Search for the cell housing the specified text and yield its [X, Y] center coordinate. 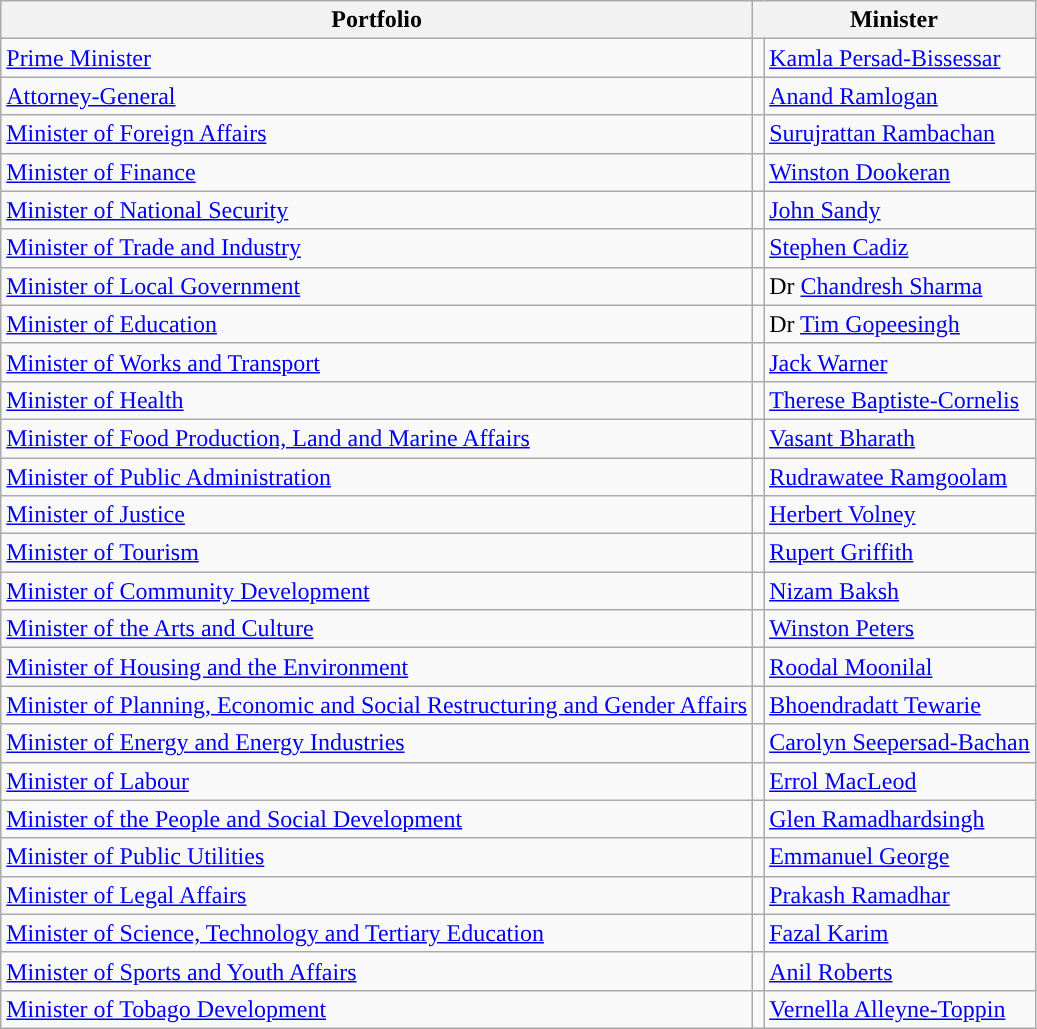
Portfolio [377, 20]
Prakash Ramadhar [900, 895]
Rudrawatee Ramgoolam [900, 477]
Minister of Justice [377, 515]
Minister of Science, Technology and Tertiary Education [377, 933]
Winston Dookeran [900, 172]
Minister of Legal Affairs [377, 895]
Herbert Volney [900, 515]
Minister of Public Administration [377, 477]
Minister of the Arts and Culture [377, 629]
Minister of Food Production, Land and Marine Affairs [377, 438]
Glen Ramadhardsingh [900, 819]
Stephen Cadiz [900, 248]
Minister of Works and Transport [377, 362]
Minister of Labour [377, 781]
Therese Baptiste-Cornelis [900, 400]
Minister of Foreign Affairs [377, 134]
Minister of Public Utilities [377, 857]
Attorney-General [377, 96]
Dr Chandresh Sharma [900, 286]
Minister of the People and Social Development [377, 819]
John Sandy [900, 210]
Minister of Finance [377, 172]
Bhoendradatt Tewarie [900, 705]
Anil Roberts [900, 971]
Emmanuel George [900, 857]
Minister of National Security [377, 210]
Minister of Health [377, 400]
Surujrattan Rambachan [900, 134]
Jack Warner [900, 362]
Prime Minister [377, 58]
Nizam Baksh [900, 591]
Kamla Persad-Bissessar [900, 58]
Minister of Sports and Youth Affairs [377, 971]
Errol MacLeod [900, 781]
Fazal Karim [900, 933]
Winston Peters [900, 629]
Minister of Housing and the Environment [377, 667]
Dr Tim Gopeesingh [900, 324]
Minister of Tobago Development [377, 1009]
Minister [894, 20]
Minister of Energy and Energy Industries [377, 743]
Vasant Bharath [900, 438]
Vernella Alleyne-Toppin [900, 1009]
Minister of Community Development [377, 591]
Rupert Griffith [900, 553]
Minister of Planning, Economic and Social Restructuring and Gender Affairs [377, 705]
Minister of Tourism [377, 553]
Carolyn Seepersad-Bachan [900, 743]
Minister of Education [377, 324]
Roodal Moonilal [900, 667]
Minister of Local Government [377, 286]
Minister of Trade and Industry [377, 248]
Anand Ramlogan [900, 96]
